Return [X, Y] of the center of cell containing provided text 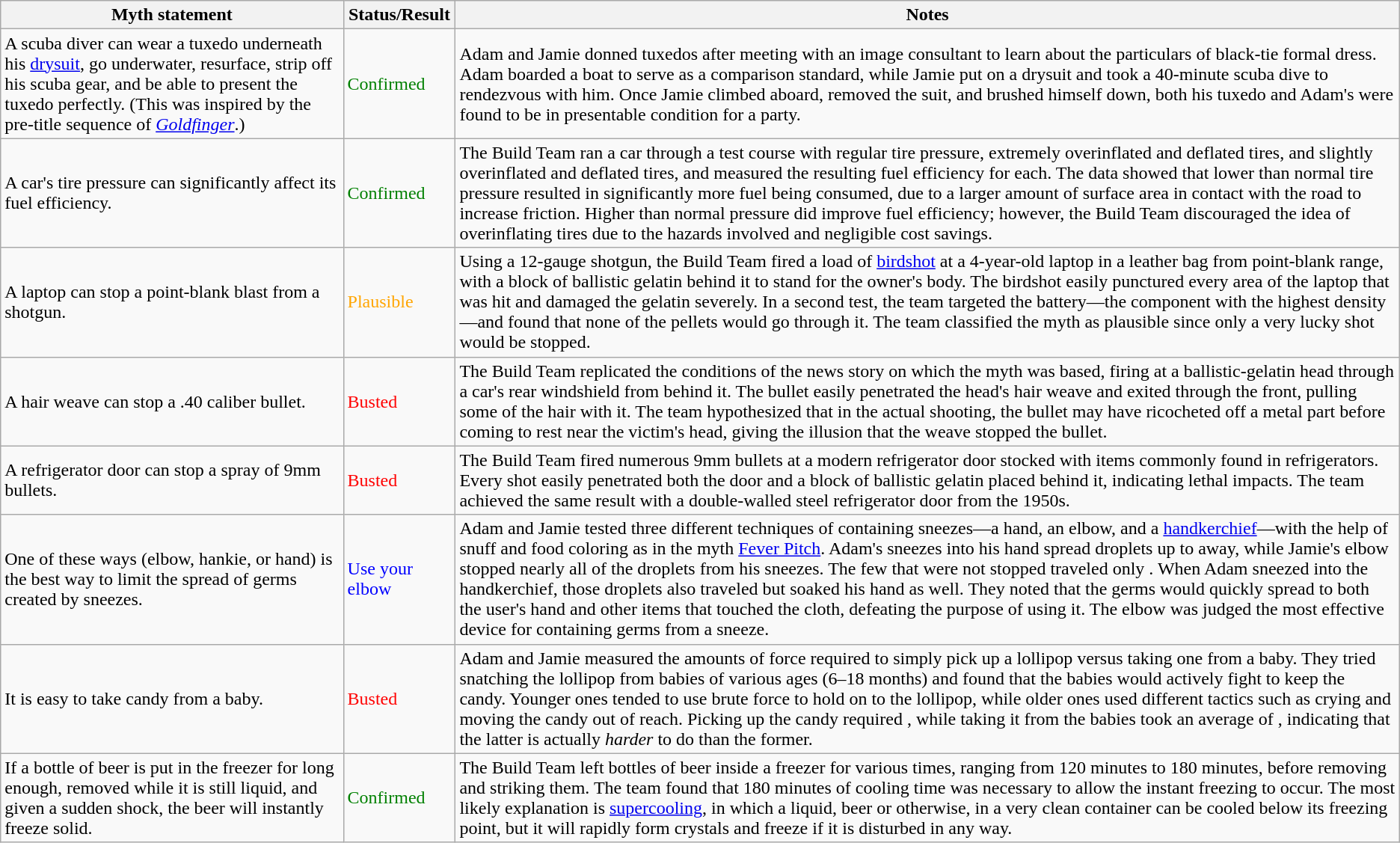
One of these ways (elbow, hankie, or hand) is the best way to limit the spread of germs created by sneezes. [172, 579]
A car's tire pressure can significantly affect its fuel efficiency. [172, 193]
A refrigerator door can stop a spray of 9mm bullets. [172, 480]
A laptop can stop a point-blank blast from a shotgun. [172, 302]
Notes [927, 15]
It is easy to take candy from a baby. [172, 699]
Status/Result [399, 15]
Plausible [399, 302]
Use your elbow [399, 579]
A hair weave can stop a .40 caliber bullet. [172, 401]
Myth statement [172, 15]
